From the cell containing the given text, extract its center point as (x, y) coordinate. 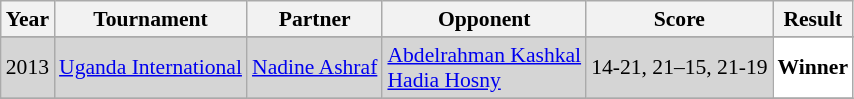
Opponent (484, 19)
2013 (28, 68)
14-21, 21–15, 21-19 (679, 68)
Score (679, 19)
Tournament (150, 19)
Abdelrahman Kashkal Hadia Hosny (484, 68)
Year (28, 19)
Winner (814, 68)
Result (814, 19)
Nadine Ashraf (314, 68)
Partner (314, 19)
Uganda International (150, 68)
